Locate the cell with the specified text and output its [x, y] center coordinate. 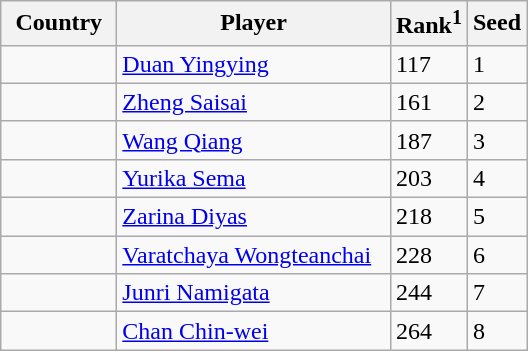
3 [496, 140]
1 [496, 64]
Yurika Sema [254, 178]
5 [496, 217]
117 [428, 64]
Country [59, 24]
Varatchaya Wongteanchai [254, 255]
Rank1 [428, 24]
6 [496, 255]
218 [428, 217]
203 [428, 178]
Chan Chin-wei [254, 331]
Duan Yingying [254, 64]
Player [254, 24]
161 [428, 102]
Zheng Saisai [254, 102]
4 [496, 178]
Zarina Diyas [254, 217]
Junri Namigata [254, 293]
Seed [496, 24]
Wang Qiang [254, 140]
244 [428, 293]
228 [428, 255]
264 [428, 331]
2 [496, 102]
187 [428, 140]
7 [496, 293]
8 [496, 331]
